Output the [X, Y] coordinate of the center of the cell containing the given text.  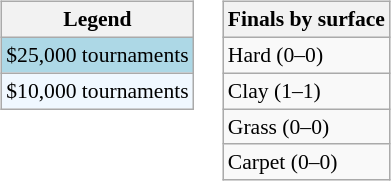
Grass (0–0) [306, 127]
Finals by surface [306, 20]
$25,000 tournaments [97, 55]
Legend [97, 20]
Clay (1–1) [306, 91]
$10,000 tournaments [97, 91]
Carpet (0–0) [306, 162]
Hard (0–0) [306, 55]
